Detect which cell encompasses the target text, then output its (X, Y) center coordinate. 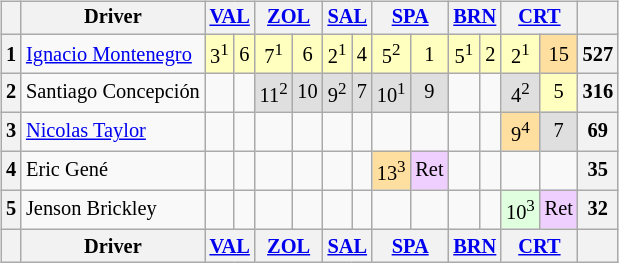
32 (598, 210)
Eric Gené (113, 170)
69 (598, 132)
92 (338, 92)
133 (392, 170)
71 (274, 54)
Ignacio Montenegro (113, 54)
10 (308, 92)
52 (392, 54)
35 (598, 170)
Nicolas Taylor (113, 132)
Santiago Concepción (113, 92)
94 (520, 132)
Jenson Brickley (113, 210)
51 (464, 54)
527 (598, 54)
31 (220, 54)
101 (392, 92)
112 (274, 92)
3 (11, 132)
42 (520, 92)
15 (559, 54)
316 (598, 92)
103 (520, 210)
9 (429, 92)
